Scan for the cell matching the given text and deliver its [x, y] coordinate at center. 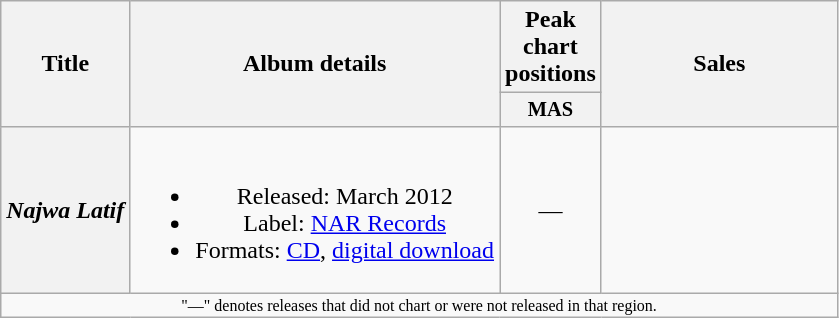
Peak chart positions [551, 47]
MAS [551, 110]
Najwa Latif [66, 210]
Title [66, 64]
Sales [719, 64]
— [551, 210]
"—" denotes releases that did not chart or were not released in that region. [420, 306]
Released: March 2012Label: NAR RecordsFormats: CD, digital download [315, 210]
Album details [315, 64]
